Locate the cell with the specified text and output its (X, Y) center coordinate. 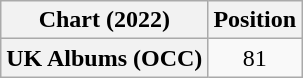
Chart (2022) (104, 20)
UK Albums (OCC) (104, 58)
81 (255, 58)
Position (255, 20)
